Return the (x, y) coordinate for the center point of the cell that contains the specified text.  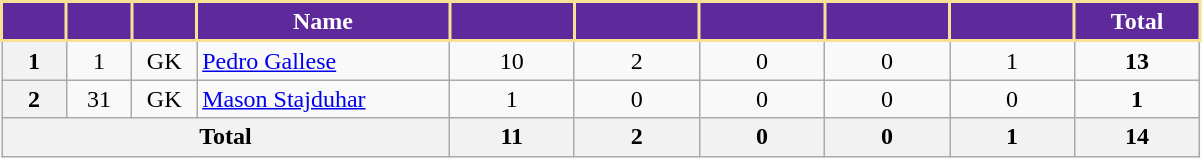
Name (324, 22)
11 (512, 137)
Pedro Gallese (324, 60)
14 (1138, 137)
Mason Stajduhar (324, 99)
31 (100, 99)
10 (512, 60)
13 (1138, 60)
